From the cell containing the given text, extract its center point as [X, Y] coordinate. 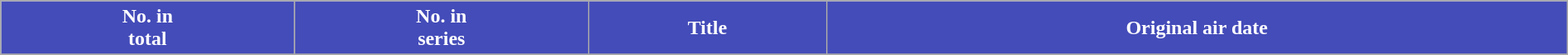
Title [707, 28]
No. inseries [442, 28]
No. intotal [147, 28]
Original air date [1197, 28]
